Capture the cell that displays the provided text and extract its [x, y] central coordinate. 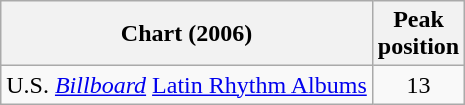
Peakposition [418, 34]
13 [418, 85]
U.S. Billboard Latin Rhythm Albums [187, 85]
Chart (2006) [187, 34]
